From the cell containing the given text, extract its center point as [x, y] coordinate. 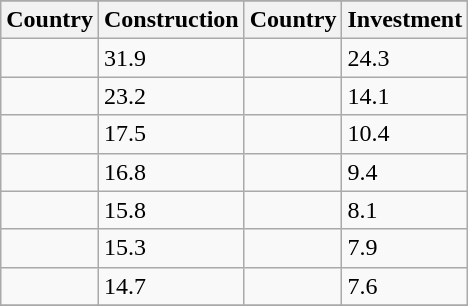
10.4 [405, 134]
14.1 [405, 96]
9.4 [405, 172]
14.7 [171, 286]
15.3 [171, 248]
Investment [405, 20]
15.8 [171, 210]
Construction [171, 20]
31.9 [171, 58]
23.2 [171, 96]
8.1 [405, 210]
7.9 [405, 248]
16.8 [171, 172]
24.3 [405, 58]
17.5 [171, 134]
7.6 [405, 286]
